Scan for the cell matching the given text and deliver its (X, Y) coordinate at center. 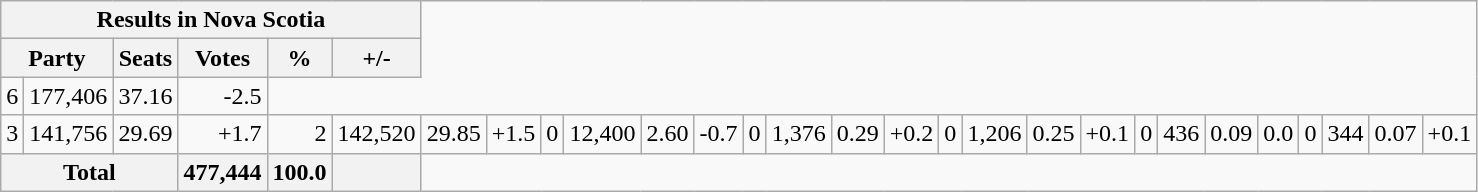
Votes (222, 58)
0.29 (858, 134)
3 (12, 134)
0.09 (1232, 134)
Seats (146, 58)
2.60 (668, 134)
6 (12, 96)
100.0 (300, 172)
Party (57, 58)
+0.2 (912, 134)
+/- (376, 58)
142,520 (376, 134)
29.85 (454, 134)
1,376 (798, 134)
2 (300, 134)
0.25 (1054, 134)
Total (90, 172)
0.07 (1396, 134)
477,444 (222, 172)
344 (1346, 134)
29.69 (146, 134)
+1.7 (222, 134)
37.16 (146, 96)
0.0 (1278, 134)
-2.5 (222, 96)
1,206 (994, 134)
% (300, 58)
436 (1182, 134)
141,756 (68, 134)
-0.7 (718, 134)
177,406 (68, 96)
Results in Nova Scotia (211, 20)
12,400 (602, 134)
+1.5 (514, 134)
